Search for the cell housing the specified text and yield its [x, y] center coordinate. 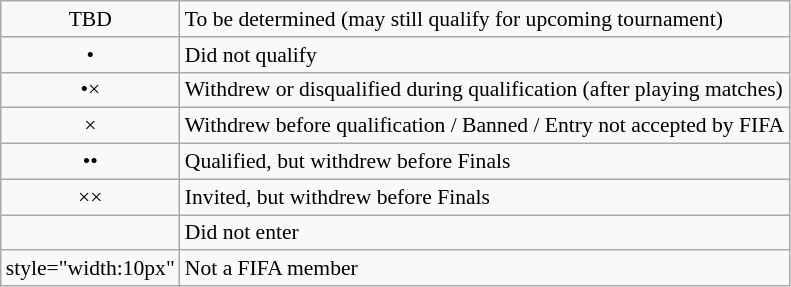
×× [90, 197]
Qualified, but withdrew before Finals [484, 162]
× [90, 126]
Invited, but withdrew before Finals [484, 197]
Withdrew before qualification / Banned / Entry not accepted by FIFA [484, 126]
Did not qualify [484, 55]
TBD [90, 19]
• [90, 55]
style="width:10px" [90, 269]
Withdrew or disqualified during qualification (after playing matches) [484, 90]
•× [90, 90]
To be determined (may still qualify for upcoming tournament) [484, 19]
•• [90, 162]
Not a FIFA member [484, 269]
Did not enter [484, 233]
